From the cell containing the given text, extract its center point as (X, Y) coordinate. 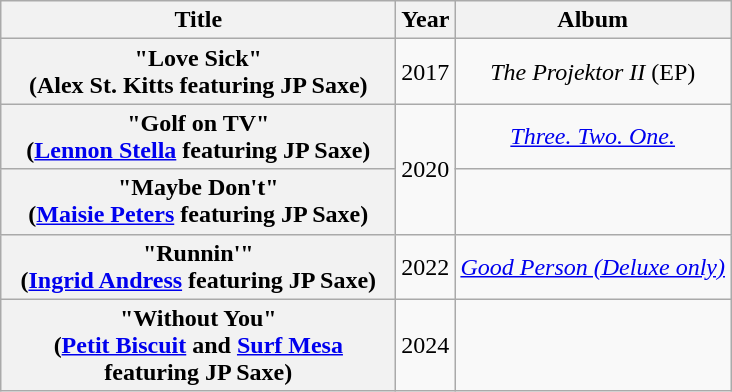
Album (593, 20)
Title (198, 20)
Good Person (Deluxe only) (593, 266)
The Projektor II (EP) (593, 72)
2020 (426, 169)
"Love Sick"(Alex St. Kitts featuring JP Saxe) (198, 72)
Three. Two. One. (593, 136)
2017 (426, 72)
2022 (426, 266)
"Without You" (Petit Biscuit and Surf Mesa featuring JP Saxe) (198, 345)
"Runnin'"(Ingrid Andress featuring JP Saxe) (198, 266)
"Maybe Don't"(Maisie Peters featuring JP Saxe) (198, 202)
"Golf on TV"(Lennon Stella featuring JP Saxe) (198, 136)
Year (426, 20)
2024 (426, 345)
